For the text-containing cell, return its midpoint in (X, Y) coordinate format. 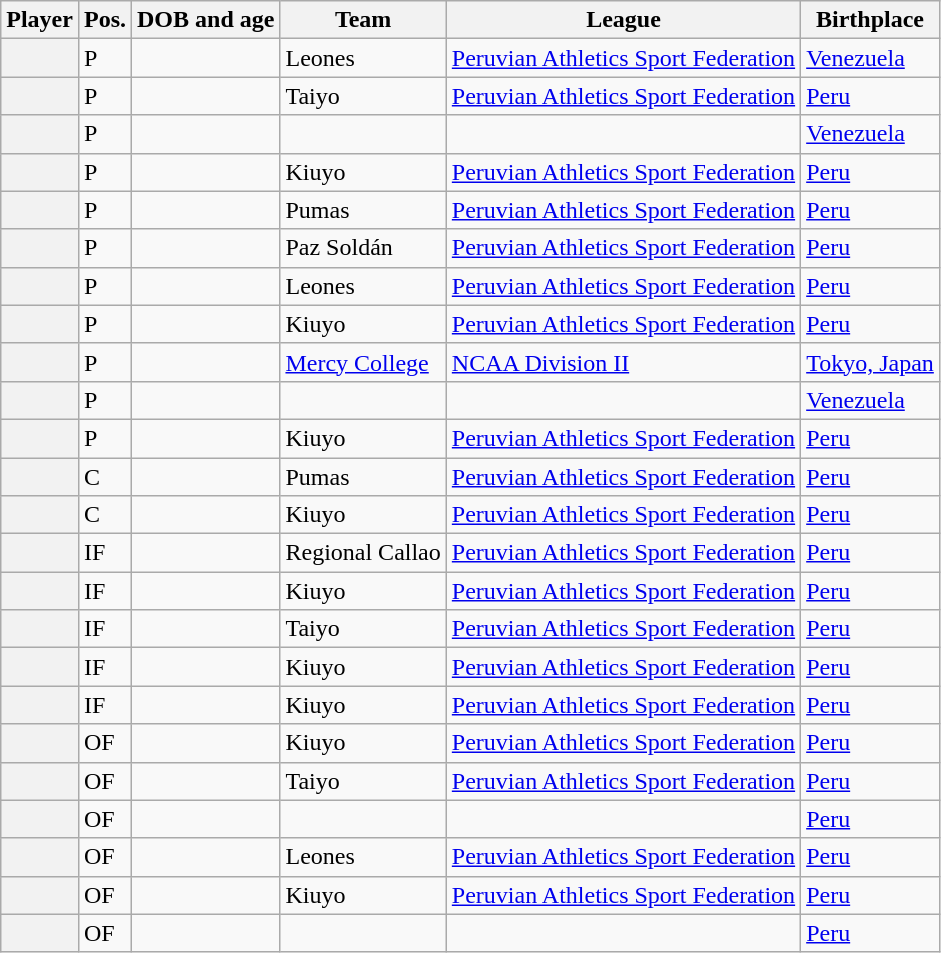
Pos. (104, 20)
DOB and age (206, 20)
Mercy College (363, 362)
Paz Soldán (363, 248)
League (623, 20)
Regional Callao (363, 553)
Team (363, 20)
Player (40, 20)
Tokyo, Japan (870, 362)
Birthplace (870, 20)
NCAA Division II (623, 362)
